Extract the (x, y) coordinate from the center of the cell holding the provided text.  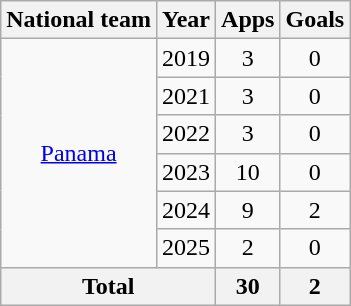
2024 (186, 210)
Apps (248, 20)
2023 (186, 172)
2022 (186, 134)
2021 (186, 96)
Total (108, 286)
Goals (315, 20)
Panama (79, 153)
2019 (186, 58)
Year (186, 20)
9 (248, 210)
2025 (186, 248)
National team (79, 20)
30 (248, 286)
10 (248, 172)
